Find where the given text appears and provide that cell's center as (x, y) coordinate. 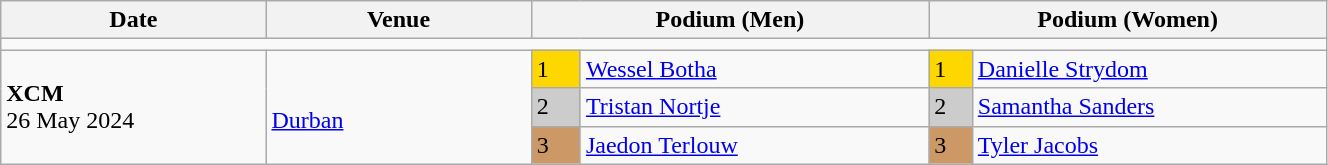
Danielle Strydom (1149, 69)
Durban (398, 107)
Jaedon Terlouw (754, 145)
Wessel Botha (754, 69)
Podium (Women) (1128, 20)
Date (134, 20)
Podium (Men) (730, 20)
Tyler Jacobs (1149, 145)
Venue (398, 20)
Tristan Nortje (754, 107)
Samantha Sanders (1149, 107)
XCM 26 May 2024 (134, 107)
